Determine the (x, y) coordinate at the center of the cell enclosing the given text.  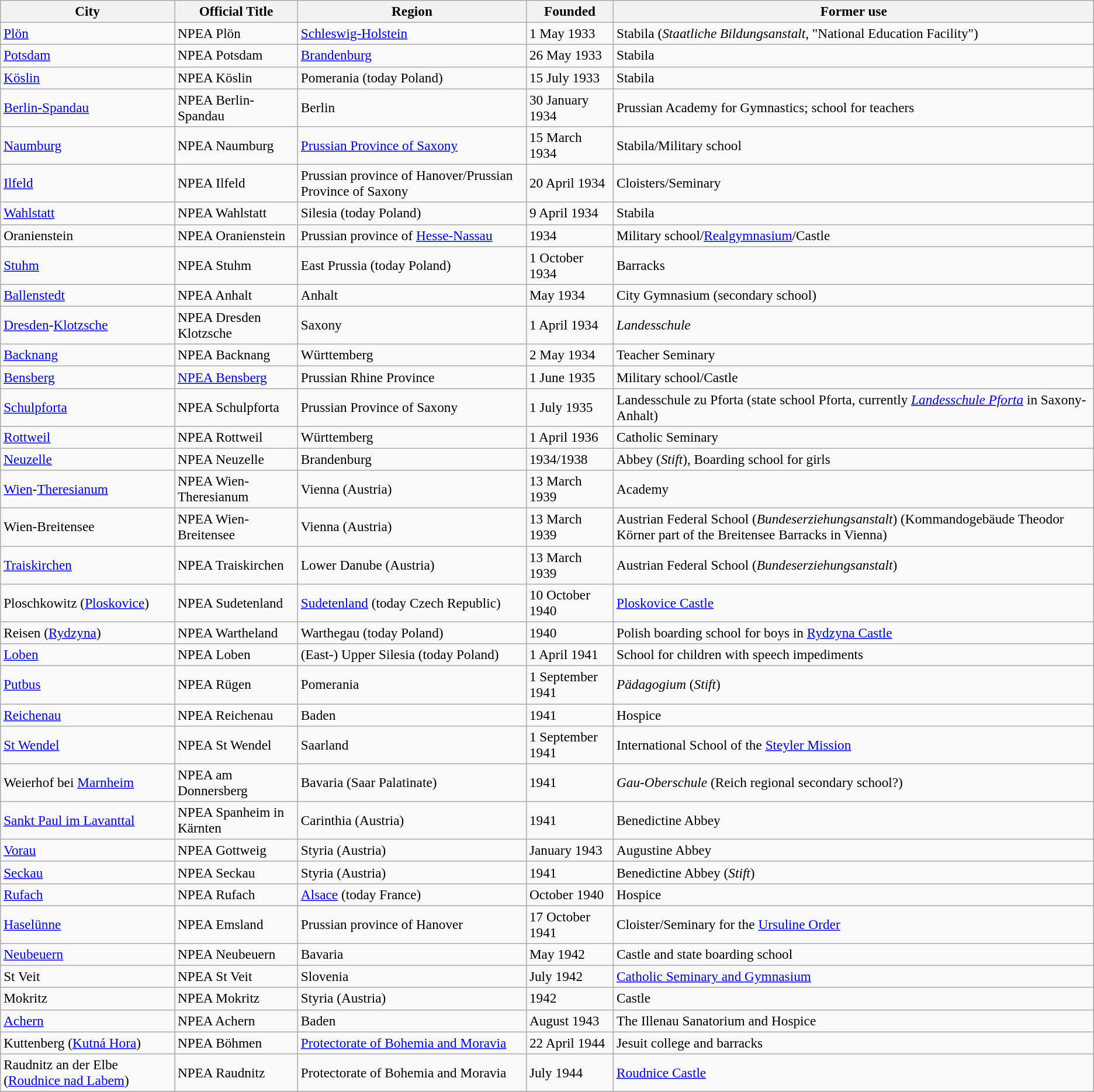
NPEA Gottweig (236, 850)
NPEA Emsland (236, 924)
NPEA Raudnitz (236, 1073)
NPEA Rottweil (236, 437)
NPEA Oranienstein (236, 235)
NPEA Wien-Theresianum (236, 490)
Abbey (Stift), Boarding school for girls (854, 459)
NPEA Traiskirchen (236, 564)
NPEA Backnang (236, 355)
NPEA Potsdam (236, 56)
Pomerania (today Poland) (411, 78)
1934/1938 (569, 459)
Bavaria (Saar Palatinate) (411, 783)
Seckau (88, 872)
Köslin (88, 78)
Alsace (today France) (411, 895)
1940 (569, 633)
Kuttenberg (Kutná Hora) (88, 1042)
Potsdam (88, 56)
Schulpforta (88, 407)
NPEA Reichenau (236, 715)
Wahlstatt (88, 213)
Official Title (236, 11)
NPEA Ilfeld (236, 183)
Saarland (411, 744)
Sankt Paul im Lavanttal (88, 820)
10 October 1940 (569, 603)
NPEA Spanheim in Kärnten (236, 820)
August 1943 (569, 1021)
Neubeuern (88, 954)
Castle (854, 999)
Haselünne (88, 924)
Teacher Seminary (854, 355)
15 March 1934 (569, 145)
Landesschule zu Pforta (state school Pforta, currently Landesschule Pforta in Saxony-Anhalt) (854, 407)
1 April 1936 (569, 437)
Oranienstein (88, 235)
NPEA Rufach (236, 895)
Castle and state boarding school (854, 954)
NPEA Anhalt (236, 295)
Jesuit college and barracks (854, 1042)
Military school/Castle (854, 377)
NPEA Berlin-Spandau (236, 108)
2 May 1934 (569, 355)
NPEA Wartheland (236, 633)
Stabila (Staatliche Bildungsanstalt, "National Education Facility") (854, 33)
Catholic Seminary and Gymnasium (854, 976)
NPEA Achern (236, 1021)
NPEA Wien-Breitensee (236, 527)
NPEA St Veit (236, 976)
NPEA am Donnersberg (236, 783)
Dresden-Klotzsche (88, 325)
Ploskovice Castle (854, 603)
Reisen (Rydzyna) (88, 633)
Catholic Seminary (854, 437)
Austrian Federal School (Bundeserziehungsanstalt) (Kommandogebäude Theodor Körner part of the Breitensee Barracks in Vienna) (854, 527)
NPEA St Wendel (236, 744)
Barracks (854, 265)
NPEA Neuzelle (236, 459)
Berlin (411, 108)
Prussian province of Hanover/Prussian Province of Saxony (411, 183)
Silesia (today Poland) (411, 213)
Naumburg (88, 145)
Military school/Realgymnasium/Castle (854, 235)
Traiskirchen (88, 564)
20 April 1934 (569, 183)
Backnang (88, 355)
October 1940 (569, 895)
The Illenau Sanatorium and Hospice (854, 1021)
Loben (88, 654)
Schleswig-Holstein (411, 33)
Stuhm (88, 265)
Landesschule (854, 325)
Region (411, 11)
1 June 1935 (569, 377)
1942 (569, 999)
Founded (569, 11)
Neuzelle (88, 459)
Roudnice Castle (854, 1073)
Anhalt (411, 295)
Rufach (88, 895)
Rottweil (88, 437)
Ballenstedt (88, 295)
NPEA Köslin (236, 78)
NPEA Neubeuern (236, 954)
Augustine Abbey (854, 850)
NPEA Dresden Klotzsche (236, 325)
NPEA Sudetenland (236, 603)
Raudnitz an der Elbe (Roudnice nad Labem) (88, 1073)
1 October 1934 (569, 265)
Berlin-Spandau (88, 108)
Putbus (88, 685)
Saxony (411, 325)
Warthegau (today Poland) (411, 633)
(East-) Upper Silesia (today Poland) (411, 654)
Cloister/Seminary for the Ursuline Order (854, 924)
Reichenau (88, 715)
Sudetenland (today Czech Republic) (411, 603)
Pomerania (411, 685)
School for children with speech impediments (854, 654)
Former use (854, 11)
Wien-Breitensee (88, 527)
St Wendel (88, 744)
Slovenia (411, 976)
NPEA Plön (236, 33)
NPEA Mokritz (236, 999)
Benedictine Abbey (854, 820)
Cloisters/Seminary (854, 183)
15 July 1933 (569, 78)
NPEA Rügen (236, 685)
1 May 1933 (569, 33)
Achern (88, 1021)
Polish boarding school for boys in Rydzyna Castle (854, 633)
1934 (569, 235)
East Prussia (today Poland) (411, 265)
26 May 1933 (569, 56)
City (88, 11)
Gau-Oberschule (Reich regional secondary school?) (854, 783)
1 July 1935 (569, 407)
Weierhof bei Marnheim (88, 783)
May 1934 (569, 295)
Wien-Theresianum (88, 490)
July 1942 (569, 976)
Prussian Rhine Province (411, 377)
City Gymnasium (secondary school) (854, 295)
1 April 1934 (569, 325)
July 1944 (569, 1073)
Academy (854, 490)
17 October 1941 (569, 924)
Pädagogium (Stift) (854, 685)
Stabila/Military school (854, 145)
Bavaria (411, 954)
NPEA Naumburg (236, 145)
Prussian province of Hesse-Nassau (411, 235)
1 April 1941 (569, 654)
30 January 1934 (569, 108)
Mokritz (88, 999)
International School of the Steyler Mission (854, 744)
Carinthia (Austria) (411, 820)
NPEA Schulpforta (236, 407)
NPEA Wahlstatt (236, 213)
NPEA Böhmen (236, 1042)
Benedictine Abbey (Stift) (854, 872)
NPEA Bensberg (236, 377)
9 April 1934 (569, 213)
Prussian Academy for Gymnastics; school for teachers (854, 108)
Prussian province of Hanover (411, 924)
Ilfeld (88, 183)
Ploschkowitz (Ploskovice) (88, 603)
Austrian Federal School (Bundeserziehungsanstalt) (854, 564)
Bensberg (88, 377)
January 1943 (569, 850)
Lower Danube (Austria) (411, 564)
Vorau (88, 850)
NPEA Seckau (236, 872)
May 1942 (569, 954)
NPEA Stuhm (236, 265)
NPEA Loben (236, 654)
22 April 1944 (569, 1042)
Plön (88, 33)
St Veit (88, 976)
